Search for the cell housing the specified text and yield its [X, Y] center coordinate. 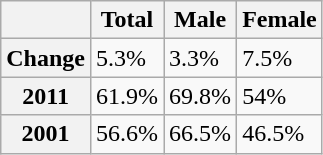
2011 [46, 96]
46.5% [280, 134]
Male [200, 20]
61.9% [126, 96]
Total [126, 20]
2001 [46, 134]
56.6% [126, 134]
54% [280, 96]
69.8% [200, 96]
5.3% [126, 58]
Female [280, 20]
3.3% [200, 58]
Change [46, 58]
66.5% [200, 134]
7.5% [280, 58]
